Output the [X, Y] coordinate of the center of the cell containing the given text.  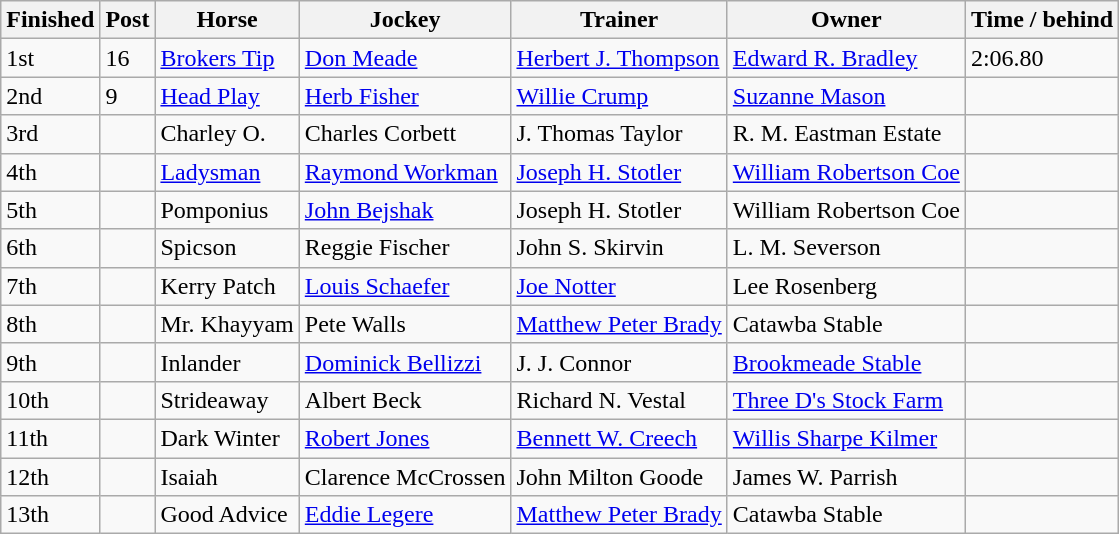
3rd [50, 134]
Clarence McCrossen [405, 477]
Finished [50, 20]
2nd [50, 96]
Brookmeade Stable [846, 362]
9 [128, 96]
Louis Schaefer [405, 286]
John Bejshak [405, 210]
1st [50, 58]
Richard N. Vestal [619, 400]
Joe Notter [619, 286]
13th [50, 515]
Willis Sharpe Kilmer [846, 438]
Lee Rosenberg [846, 286]
L. M. Severson [846, 248]
Jockey [405, 20]
Mr. Khayyam [227, 324]
Eddie Legere [405, 515]
Raymond Workman [405, 172]
J. J. Connor [619, 362]
Trainer [619, 20]
Dark Winter [227, 438]
Don Meade [405, 58]
Ladysman [227, 172]
John S. Skirvin [619, 248]
Bennett W. Creech [619, 438]
Reggie Fischer [405, 248]
Post [128, 20]
Strideaway [227, 400]
Pomponius [227, 210]
John Milton Goode [619, 477]
Herb Fisher [405, 96]
Head Play [227, 96]
9th [50, 362]
2:06.80 [1042, 58]
Edward R. Bradley [846, 58]
Brokers Tip [227, 58]
James W. Parrish [846, 477]
J. Thomas Taylor [619, 134]
Suzanne Mason [846, 96]
5th [50, 210]
Dominick Bellizzi [405, 362]
12th [50, 477]
11th [50, 438]
Isaiah [227, 477]
Herbert J. Thompson [619, 58]
R. M. Eastman Estate [846, 134]
Spicson [227, 248]
Kerry Patch [227, 286]
Charley O. [227, 134]
Inlander [227, 362]
Willie Crump [619, 96]
7th [50, 286]
Pete Walls [405, 324]
10th [50, 400]
Horse [227, 20]
Charles Corbett [405, 134]
8th [50, 324]
6th [50, 248]
Three D's Stock Farm [846, 400]
Good Advice [227, 515]
Owner [846, 20]
Albert Beck [405, 400]
16 [128, 58]
Time / behind [1042, 20]
4th [50, 172]
Robert Jones [405, 438]
